Pinpoint the cell where the given text exists, returning its [x, y] midpoint coordinate. 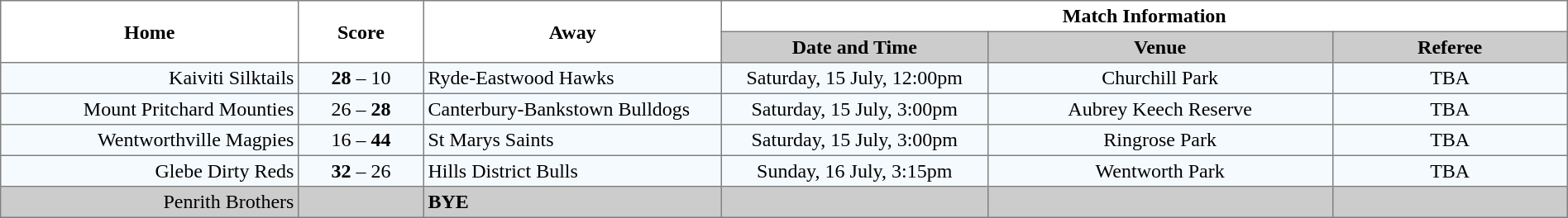
32 – 26 [361, 171]
Glebe Dirty Reds [150, 171]
Canterbury-Bankstown Bulldogs [572, 109]
Ringrose Park [1159, 140]
Hills District Bulls [572, 171]
16 – 44 [361, 140]
28 – 10 [361, 78]
Venue [1159, 47]
BYE [572, 202]
Wentworthville Magpies [150, 140]
Date and Time [854, 47]
Ryde-Eastwood Hawks [572, 78]
Score [361, 31]
Sunday, 16 July, 3:15pm [854, 171]
Match Information [1145, 17]
Kaiviti Silktails [150, 78]
Mount Pritchard Mounties [150, 109]
Home [150, 31]
Wentworth Park [1159, 171]
Aubrey Keech Reserve [1159, 109]
Referee [1450, 47]
26 – 28 [361, 109]
Saturday, 15 July, 12:00pm [854, 78]
Churchill Park [1159, 78]
Penrith Brothers [150, 202]
St Marys Saints [572, 140]
Away [572, 31]
